From the cell containing the given text, extract its center point as [x, y] coordinate. 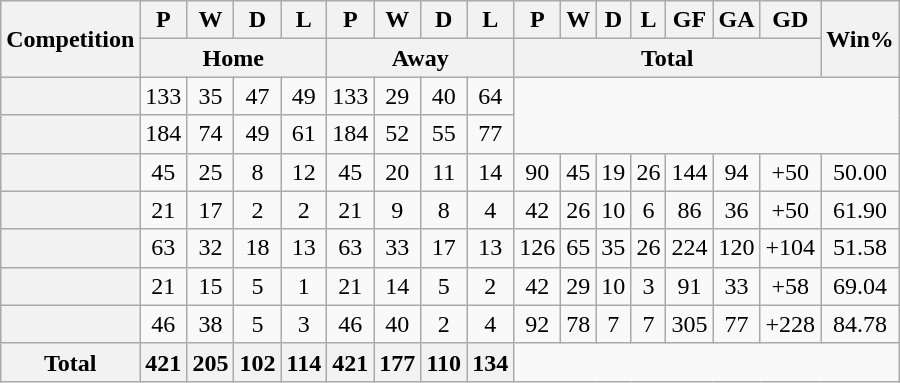
224 [690, 248]
74 [210, 134]
36 [736, 210]
84.78 [860, 324]
9 [398, 210]
120 [736, 248]
114 [304, 362]
126 [538, 248]
20 [398, 172]
61.90 [860, 210]
11 [444, 172]
+228 [790, 324]
52 [398, 134]
Home [234, 58]
69.04 [860, 286]
25 [210, 172]
38 [210, 324]
1 [304, 286]
144 [690, 172]
6 [648, 210]
134 [490, 362]
19 [614, 172]
92 [538, 324]
18 [258, 248]
94 [736, 172]
51.58 [860, 248]
90 [538, 172]
GF [690, 20]
Competition [70, 39]
+104 [790, 248]
110 [444, 362]
15 [210, 286]
32 [210, 248]
205 [210, 362]
91 [690, 286]
12 [304, 172]
102 [258, 362]
86 [690, 210]
64 [490, 96]
Win% [860, 39]
61 [304, 134]
65 [578, 248]
47 [258, 96]
177 [398, 362]
55 [444, 134]
50.00 [860, 172]
GA [736, 20]
Away [420, 58]
GD [790, 20]
+58 [790, 286]
78 [578, 324]
305 [690, 324]
